Capture the cell that displays the provided text and extract its (X, Y) central coordinate. 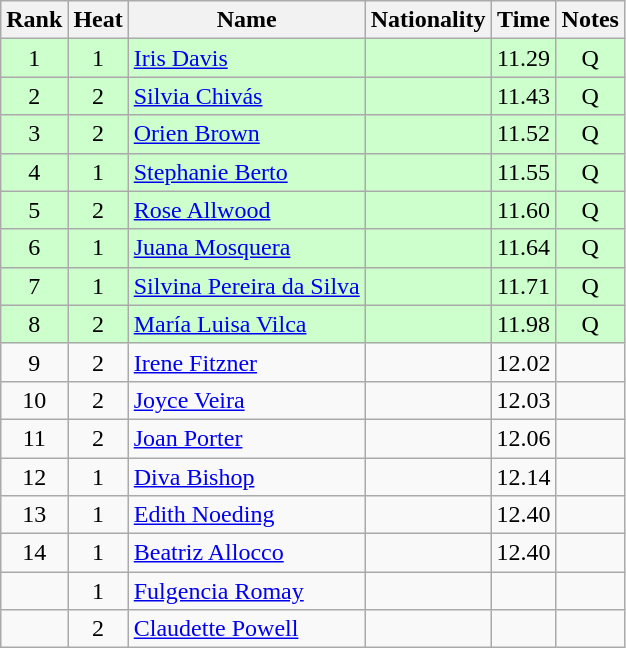
Irene Fitzner (246, 362)
10 (34, 400)
Heat (98, 20)
Notes (590, 20)
11.71 (524, 286)
Stephanie Berto (246, 172)
Diva Bishop (246, 477)
4 (34, 172)
Silvina Pereira da Silva (246, 286)
14 (34, 553)
Name (246, 20)
12.14 (524, 477)
Time (524, 20)
Orien Brown (246, 134)
Iris Davis (246, 58)
11.55 (524, 172)
Joyce Veira (246, 400)
Rank (34, 20)
12.03 (524, 400)
Claudette Powell (246, 629)
María Luisa Vilca (246, 324)
11 (34, 438)
5 (34, 210)
Nationality (428, 20)
11.98 (524, 324)
11.29 (524, 58)
6 (34, 248)
Silvia Chivás (246, 96)
11.43 (524, 96)
Juana Mosquera (246, 248)
11.64 (524, 248)
11.60 (524, 210)
3 (34, 134)
13 (34, 515)
Beatriz Allocco (246, 553)
11.52 (524, 134)
Edith Noeding (246, 515)
12.02 (524, 362)
Joan Porter (246, 438)
9 (34, 362)
12 (34, 477)
Fulgencia Romay (246, 591)
8 (34, 324)
7 (34, 286)
Rose Allwood (246, 210)
12.06 (524, 438)
